Locate the cell with the specified text and output its (x, y) center coordinate. 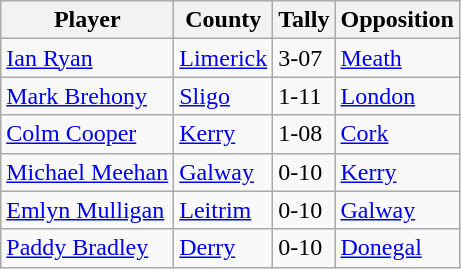
Paddy Bradley (88, 248)
Michael Meehan (88, 172)
Sligo (224, 96)
Mark Brehony (88, 96)
Derry (224, 248)
County (224, 20)
Limerick (224, 58)
Donegal (397, 248)
1-11 (304, 96)
3-07 (304, 58)
London (397, 96)
1-08 (304, 134)
Leitrim (224, 210)
Meath (397, 58)
Emlyn Mulligan (88, 210)
Colm Cooper (88, 134)
Cork (397, 134)
Player (88, 20)
Ian Ryan (88, 58)
Opposition (397, 20)
Tally (304, 20)
